Return (x, y) of the center of cell containing provided text 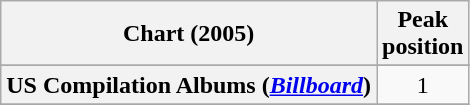
1 (423, 85)
Peak position (423, 34)
US Compilation Albums (Billboard) (189, 85)
Chart (2005) (189, 34)
